Output the (x, y) coordinate of the center of the cell containing the given text.  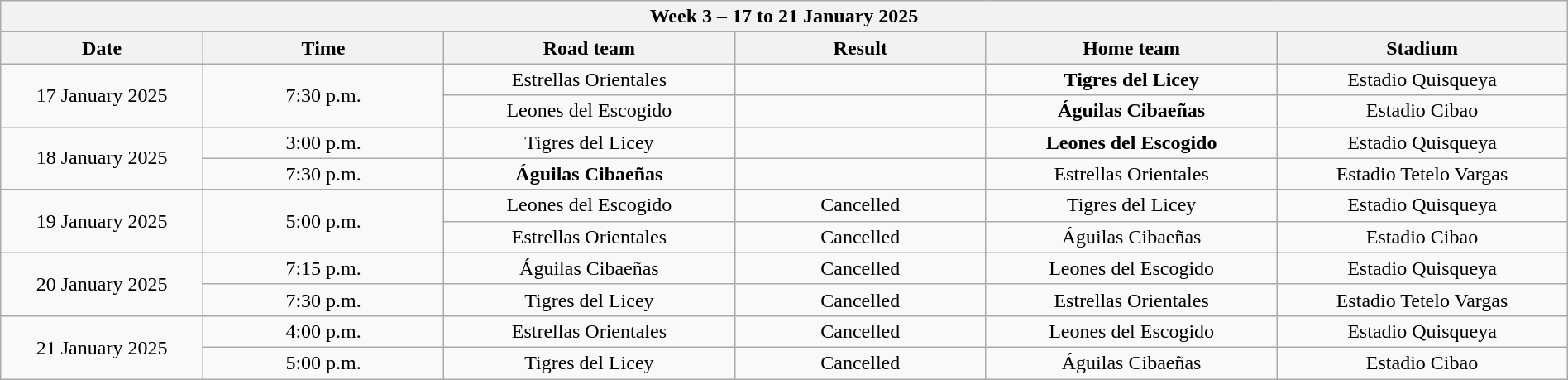
3:00 p.m. (323, 142)
18 January 2025 (103, 158)
4:00 p.m. (323, 331)
7:15 p.m. (323, 268)
19 January 2025 (103, 221)
20 January 2025 (103, 284)
Date (103, 48)
Week 3 – 17 to 21 January 2025 (784, 17)
Stadium (1422, 48)
Road team (589, 48)
21 January 2025 (103, 347)
Time (323, 48)
Result (860, 48)
17 January 2025 (103, 95)
Home team (1131, 48)
